For the text-containing cell, return its midpoint in [x, y] coordinate format. 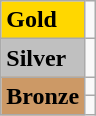
Gold [43, 20]
Bronze [43, 96]
Silver [43, 58]
